Search for the cell housing the specified text and yield its [x, y] center coordinate. 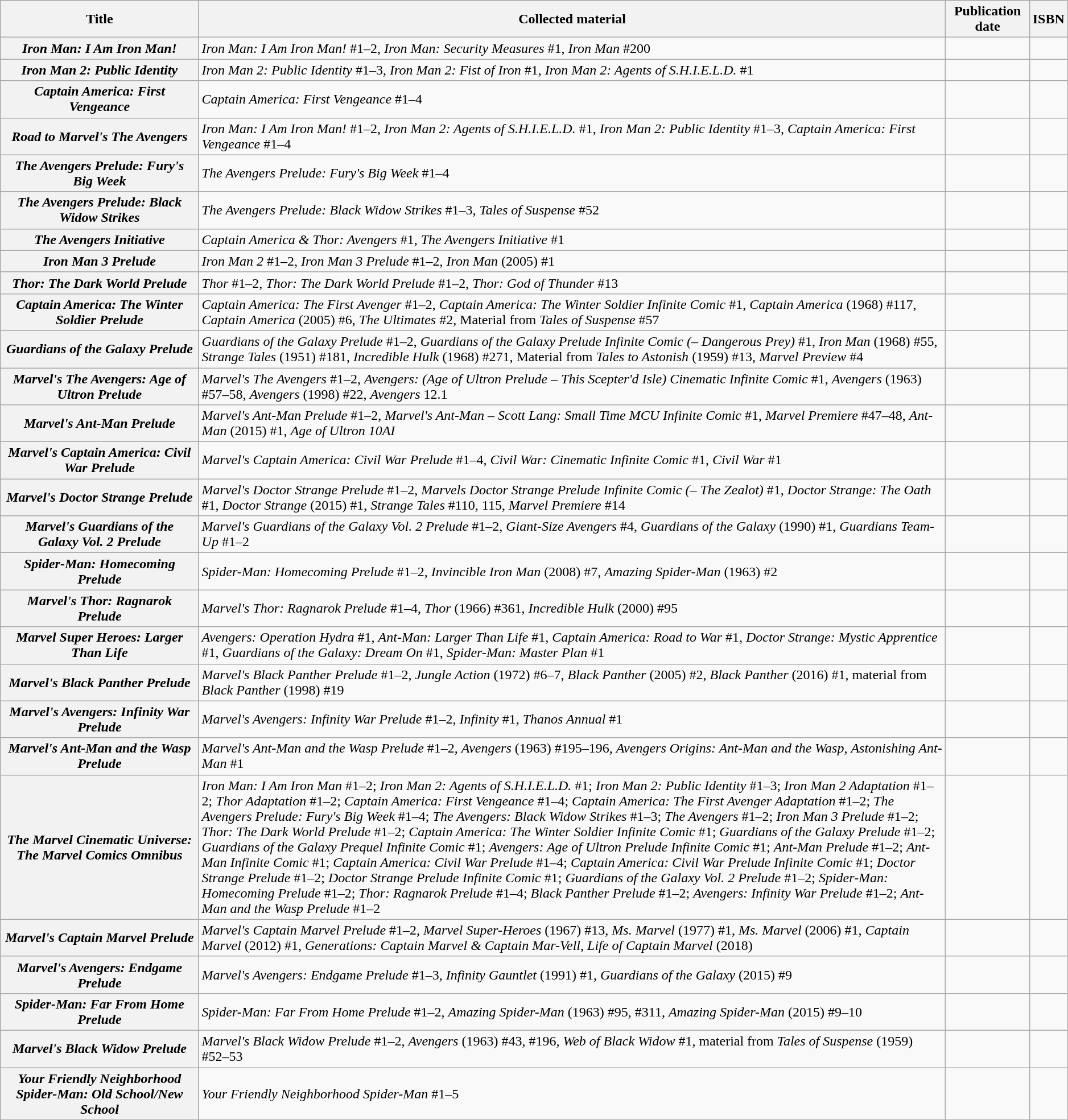
Title [100, 19]
The Avengers Prelude: Fury's Big Week #1–4 [572, 173]
Marvel's The Avengers: Age of Ultron Prelude [100, 386]
Captain America & Thor: Avengers #1, The Avengers Initiative #1 [572, 239]
Spider-Man: Far From Home Prelude #1–2, Amazing Spider-Man (1963) #95, #311, Amazing Spider-Man (2015) #9–10 [572, 1011]
The Marvel Cinematic Universe: The Marvel Comics Omnibus [100, 847]
Marvel's Black Widow Prelude [100, 1049]
Marvel's Avengers: Endgame Prelude #1–3, Infinity Gauntlet (1991) #1, Guardians of the Galaxy (2015) #9 [572, 975]
ISBN [1048, 19]
Collected material [572, 19]
Spider-Man: Homecoming Prelude #1–2, Invincible Iron Man (2008) #7, Amazing Spider-Man (1963) #2 [572, 571]
Captain America: First Vengeance #1–4 [572, 99]
The Avengers Prelude: Fury's Big Week [100, 173]
The Avengers Initiative [100, 239]
Spider-Man: Far From Home Prelude [100, 1011]
Marvel's Thor: Ragnarok Prelude #1–4, Thor (1966) #361, Incredible Hulk (2000) #95 [572, 609]
Publication date [988, 19]
Thor: The Dark World Prelude [100, 283]
Marvel's Guardians of the Galaxy Vol. 2 Prelude #1–2, Giant-Size Avengers #4, Guardians of the Galaxy (1990) #1, Guardians Team-Up #1–2 [572, 535]
Marvel's Guardians of the Galaxy Vol. 2 Prelude [100, 535]
Iron Man: I Am Iron Man! #1–2, Iron Man: Security Measures #1, Iron Man #200 [572, 48]
Guardians of the Galaxy Prelude [100, 349]
Iron Man 2: Public Identity [100, 70]
The Avengers Prelude: Black Widow Strikes [100, 210]
Marvel's Avengers: Infinity War Prelude #1–2, Infinity #1, Thanos Annual #1 [572, 719]
Iron Man: I Am Iron Man! #1–2, Iron Man 2: Agents of S.H.I.E.L.D. #1, Iron Man 2: Public Identity #1–3, Captain America: First Vengeance #1–4 [572, 137]
Marvel's Black Widow Prelude #1–2, Avengers (1963) #43, #196, Web of Black Widow #1, material from Tales of Suspense (1959) #52–53 [572, 1049]
Your Friendly Neighborhood Spider-Man: Old School/New School [100, 1093]
Marvel's Avengers: Infinity War Prelude [100, 719]
Marvel's Ant-Man and the Wasp Prelude #1–2, Avengers (1963) #195–196, Avengers Origins: Ant-Man and the Wasp, Astonishing Ant-Man #1 [572, 757]
Iron Man: I Am Iron Man! [100, 48]
Your Friendly Neighborhood Spider-Man #1–5 [572, 1093]
Iron Man 2: Public Identity #1–3, Iron Man 2: Fist of Iron #1, Iron Man 2: Agents of S.H.I.E.L.D. #1 [572, 70]
Captain America: The Winter Soldier Prelude [100, 312]
Captain America: First Vengeance [100, 99]
Road to Marvel's The Avengers [100, 137]
Marvel's Captain America: Civil War Prelude #1–4, Civil War: Cinematic Infinite Comic #1, Civil War #1 [572, 461]
Marvel's Doctor Strange Prelude [100, 497]
Iron Man 2 #1–2, Iron Man 3 Prelude #1–2, Iron Man (2005) #1 [572, 261]
Marvel's Ant-Man and the Wasp Prelude [100, 757]
Marvel's Avengers: Endgame Prelude [100, 975]
Marvel's Captain Marvel Prelude [100, 937]
Marvel's Ant-Man Prelude [100, 423]
Marvel's Captain America: Civil War Prelude [100, 461]
Spider-Man: Homecoming Prelude [100, 571]
Marvel Super Heroes: Larger Than Life [100, 645]
Marvel's Thor: Ragnarok Prelude [100, 609]
Marvel's Black Panther Prelude [100, 683]
The Avengers Prelude: Black Widow Strikes #1–3, Tales of Suspense #52 [572, 210]
Thor #1–2, Thor: The Dark World Prelude #1–2, Thor: God of Thunder #13 [572, 283]
Iron Man 3 Prelude [100, 261]
